Extract the (X, Y) coordinate from the center of the cell holding the provided text.  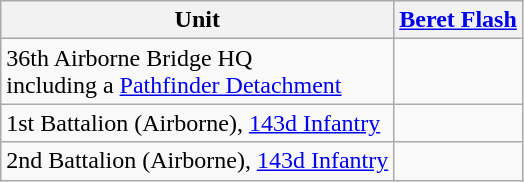
Beret Flash (458, 20)
Unit (198, 20)
2nd Battalion (Airborne), 143d Infantry (198, 161)
1st Battalion (Airborne), 143d Infantry (198, 123)
36th Airborne Bridge HQincluding a Pathfinder Detachment (198, 72)
